Find where the given text appears and provide that cell's center as (X, Y) coordinate. 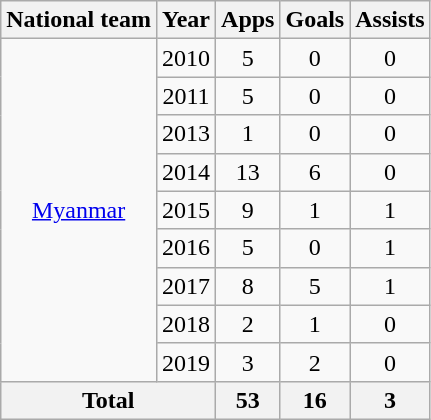
16 (315, 400)
Assists (390, 20)
Goals (315, 20)
Apps (248, 20)
2014 (186, 172)
8 (248, 286)
2015 (186, 210)
2017 (186, 286)
6 (315, 172)
2013 (186, 134)
2018 (186, 324)
2010 (186, 58)
2019 (186, 362)
Total (108, 400)
National team (79, 20)
9 (248, 210)
13 (248, 172)
2011 (186, 96)
53 (248, 400)
2016 (186, 248)
Myanmar (79, 210)
Year (186, 20)
